Scan for the cell matching the given text and deliver its (x, y) coordinate at center. 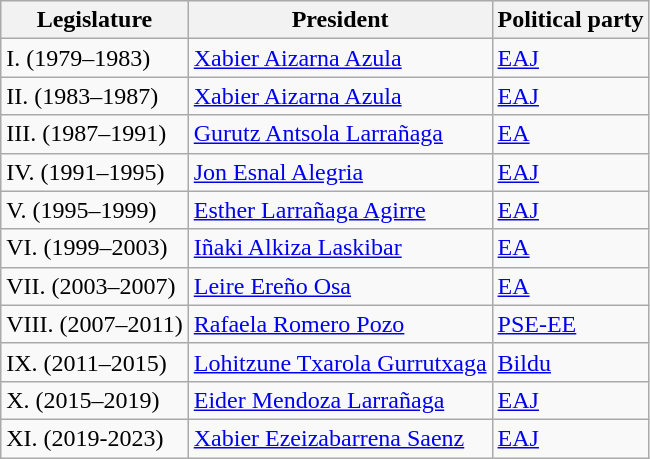
I. (1979–1983) (94, 58)
President (340, 20)
Jon Esnal Alegria (340, 172)
Xabier Ezeizabarrena Saenz (340, 438)
Eider Mendoza Larrañaga (340, 400)
Iñaki Alkiza Laskibar (340, 248)
II. (1983–1987) (94, 96)
V. (1995–1999) (94, 210)
Lohitzune Txarola Gurrutxaga (340, 362)
Rafaela Romero Pozo (340, 324)
XI. (2019-2023) (94, 438)
VII. (2003–2007) (94, 286)
IX. (2011–2015) (94, 362)
Political party (570, 20)
PSE-EE (570, 324)
III. (1987–1991) (94, 134)
Leire Ereño Osa (340, 286)
Bildu (570, 362)
X. (2015–2019) (94, 400)
IV. (1991–1995) (94, 172)
Esther Larrañaga Agirre (340, 210)
VI. (1999–2003) (94, 248)
Gurutz Antsola Larrañaga (340, 134)
Legislature (94, 20)
VIII. (2007–2011) (94, 324)
